Detect which cell encompasses the target text, then output its [x, y] center coordinate. 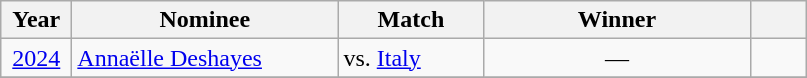
Winner [617, 20]
vs. Italy [411, 58]
— [617, 58]
Match [411, 20]
Nominee [205, 20]
Year [36, 20]
Annaëlle Deshayes [205, 58]
2024 [36, 58]
